Extract the (X, Y) coordinate from the center of the cell holding the provided text.  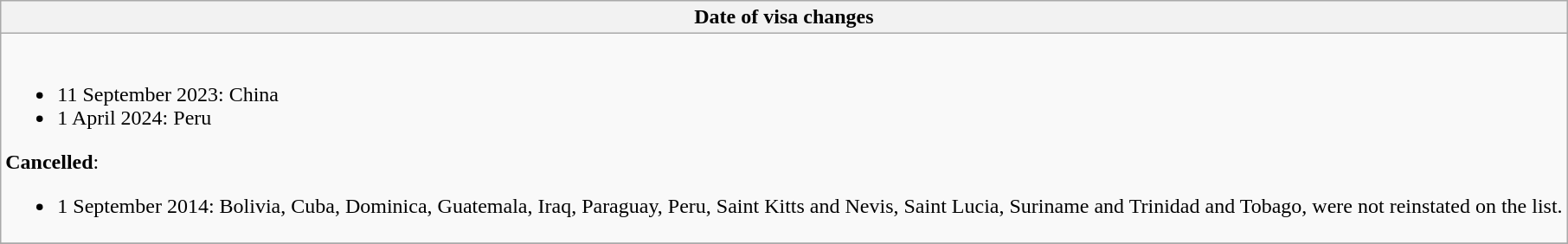
Date of visa changes (784, 17)
